Detect which cell encompasses the target text, then output its (X, Y) center coordinate. 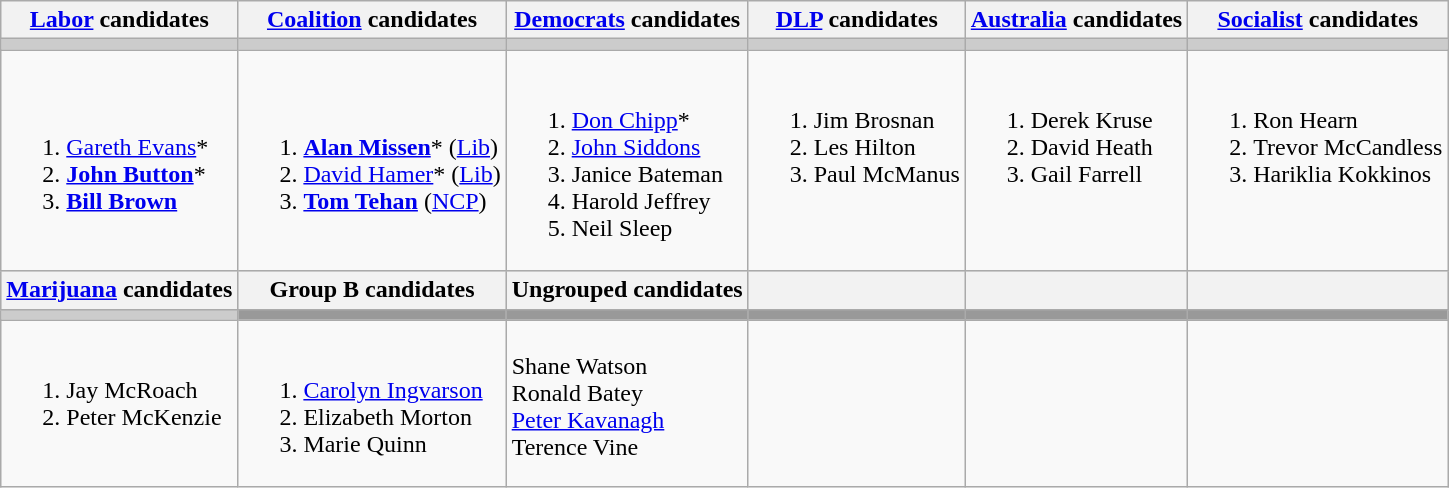
Marijuana candidates (120, 290)
Australia candidates (1076, 20)
Ron HearnTrevor McCandlessHariklia Kokkinos (1318, 160)
Derek KruseDavid HeathGail Farrell (1076, 160)
Jim BrosnanLes HiltonPaul McManus (856, 160)
Gareth Evans*John Button*Bill Brown (120, 160)
Coalition candidates (372, 20)
Carolyn IngvarsonElizabeth MortonMarie Quinn (372, 404)
Don Chipp*John SiddonsJanice BatemanHarold JeffreyNeil Sleep (627, 160)
DLP candidates (856, 20)
Democrats candidates (627, 20)
Shane Watson Ronald Batey Peter Kavanagh Terence Vine (627, 404)
Socialist candidates (1318, 20)
Group B candidates (372, 290)
Labor candidates (120, 20)
Alan Missen* (Lib)David Hamer* (Lib)Tom Tehan (NCP) (372, 160)
Ungrouped candidates (627, 290)
Jay McRoachPeter McKenzie (120, 404)
